Scan for the cell matching the given text and deliver its (x, y) coordinate at center. 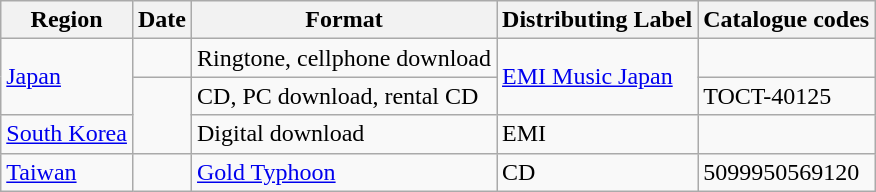
CD (598, 172)
TOCT-40125 (786, 96)
CD, PC download, rental CD (344, 96)
Distributing Label (598, 20)
South Korea (67, 134)
Gold Typhoon (344, 172)
Japan (67, 77)
Catalogue codes (786, 20)
5099950569120 (786, 172)
EMI (598, 134)
Date (162, 20)
Format (344, 20)
Ringtone, cellphone download (344, 58)
Digital download (344, 134)
EMI Music Japan (598, 77)
Taiwan (67, 172)
Region (67, 20)
